Determine the [x, y] coordinate at the center of the cell enclosing the given text.  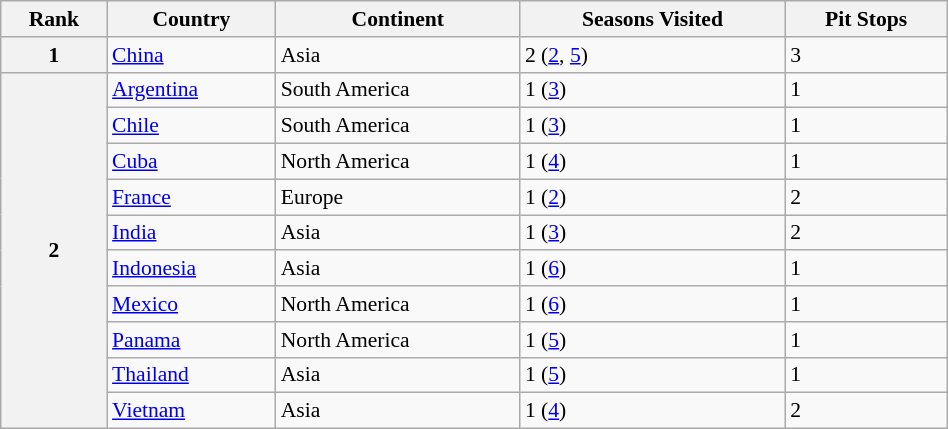
Mexico [192, 304]
3 [866, 55]
2 (2, 5) [652, 55]
Seasons Visited [652, 19]
Thailand [192, 375]
Argentina [192, 90]
Indonesia [192, 269]
Vietnam [192, 411]
France [192, 197]
1 (2) [652, 197]
Panama [192, 340]
India [192, 233]
Cuba [192, 162]
Pit Stops [866, 19]
Continent [398, 19]
China [192, 55]
Rank [54, 19]
Country [192, 19]
Europe [398, 197]
Chile [192, 126]
